Provide the [X, Y] coordinate of the cell's center where the given text is located.  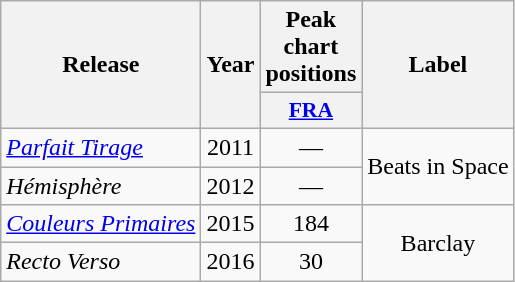
FRA [311, 111]
Barclay [438, 243]
Release [101, 65]
Hémisphère [101, 185]
2015 [230, 224]
Peak chart positions [311, 47]
2016 [230, 262]
Couleurs Primaires [101, 224]
Label [438, 65]
30 [311, 262]
Recto Verso [101, 262]
Beats in Space [438, 166]
2011 [230, 147]
Year [230, 65]
2012 [230, 185]
184 [311, 224]
Parfait Tirage [101, 147]
